Scan for the cell matching the given text and deliver its (X, Y) coordinate at center. 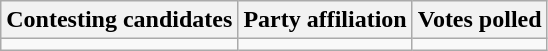
Contesting candidates (120, 20)
Votes polled (480, 20)
Party affiliation (325, 20)
